Return (x, y) of the center of cell containing provided text 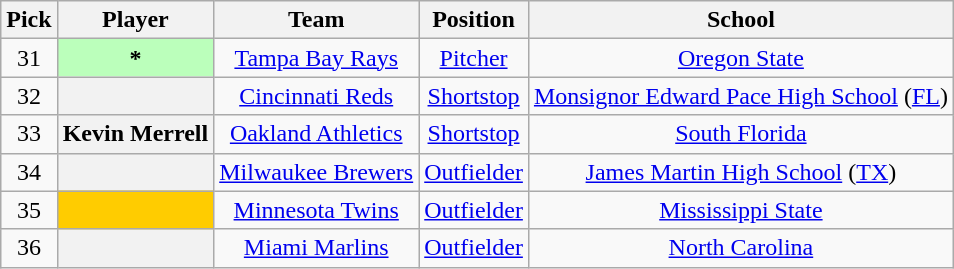
Mississippi State (740, 210)
35 (29, 210)
Oakland Athletics (316, 134)
School (740, 20)
Tampa Bay Rays (316, 58)
Pick (29, 20)
32 (29, 96)
* (136, 58)
Minnesota Twins (316, 210)
33 (29, 134)
Team (316, 20)
36 (29, 248)
Milwaukee Brewers (316, 172)
Monsignor Edward Pace High School (FL) (740, 96)
North Carolina (740, 248)
Position (474, 20)
Cincinnati Reds (316, 96)
34 (29, 172)
31 (29, 58)
South Florida (740, 134)
Player (136, 20)
Miami Marlins (316, 248)
James Martin High School (TX) (740, 172)
Pitcher (474, 58)
Oregon State (740, 58)
Kevin Merrell (136, 134)
